Return the (X, Y) coordinate for the center point of the cell that contains the specified text.  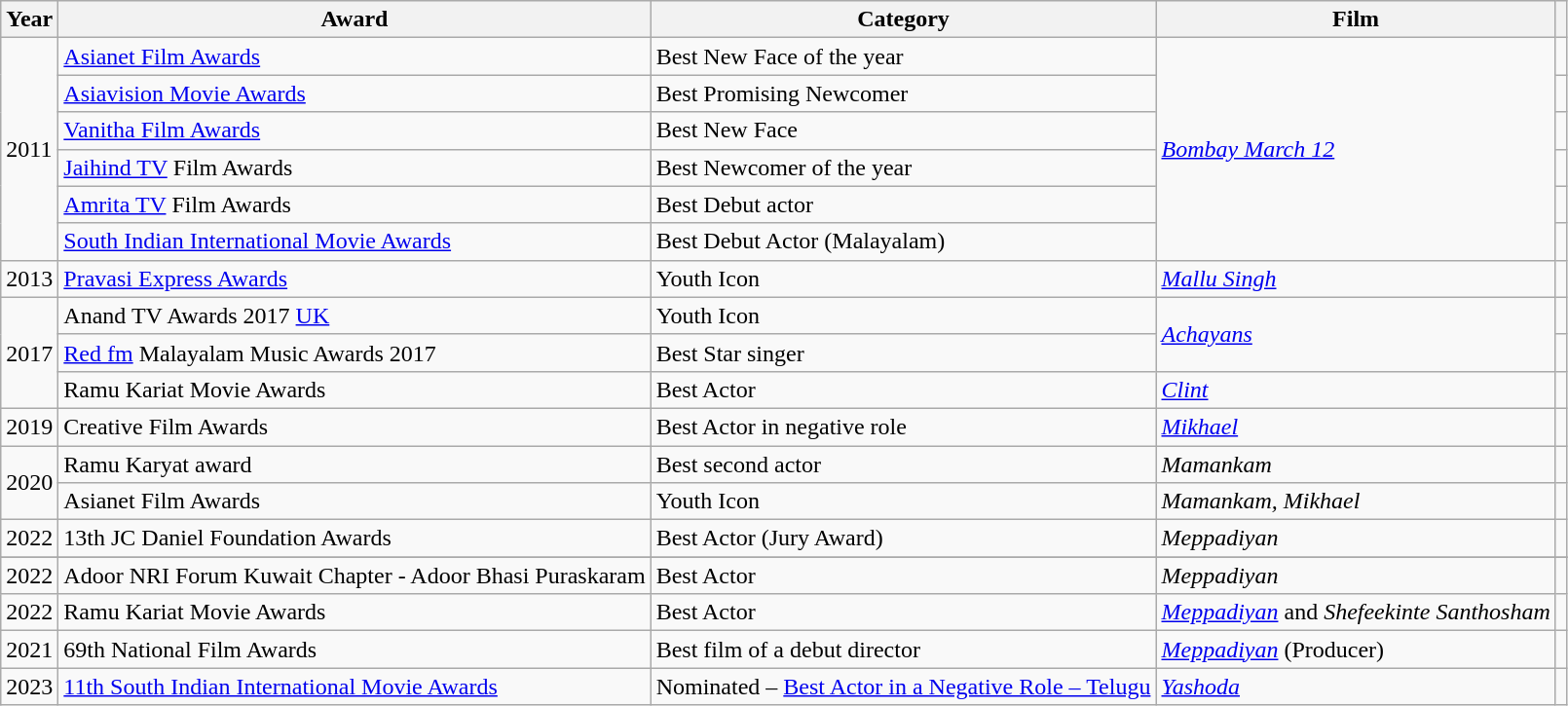
Amrita TV Film Awards (355, 204)
Achayans (1356, 334)
Mamankam (1356, 464)
Best New Face (904, 130)
2021 (29, 650)
Anand TV Awards 2017 UK (355, 316)
2013 (29, 279)
Pravasi Express Awards (355, 279)
Meppadiyan and Shefeekinte Santhosham (1356, 613)
Red fm Malayalam Music Awards 2017 (355, 353)
Film (1356, 19)
Meppadiyan (Producer) (1356, 650)
Nominated – Best Actor in a Negative Role – Telugu (904, 687)
Ramu Karyat award (355, 464)
Award (355, 19)
Mikhael (1356, 427)
Best New Face of the year (904, 56)
11th South Indian International Movie Awards (355, 687)
2011 (29, 149)
Best Debut Actor (Malayalam) (904, 242)
Mamankam, Mikhael (1356, 502)
Yashoda (1356, 687)
Best film of a debut director (904, 650)
Jaihind TV Film Awards (355, 167)
Creative Film Awards (355, 427)
Category (904, 19)
Best Star singer (904, 353)
Best Actor in negative role (904, 427)
Vanitha Film Awards (355, 130)
Best Debut actor (904, 204)
South Indian International Movie Awards (355, 242)
2020 (29, 483)
Clint (1356, 390)
Best second actor (904, 464)
Asiavision Movie Awards (355, 93)
2023 (29, 687)
Adoor NRI Forum Kuwait Chapter - Adoor Bhasi Puraskaram (355, 576)
69th National Film Awards (355, 650)
Year (29, 19)
Best Newcomer of the year (904, 167)
2019 (29, 427)
2017 (29, 353)
Best Actor (Jury Award) (904, 539)
Mallu Singh (1356, 279)
Best Promising Newcomer (904, 93)
Bombay March 12 (1356, 149)
13th JC Daniel Foundation Awards (355, 539)
